From the cell containing the given text, extract its center point as [x, y] coordinate. 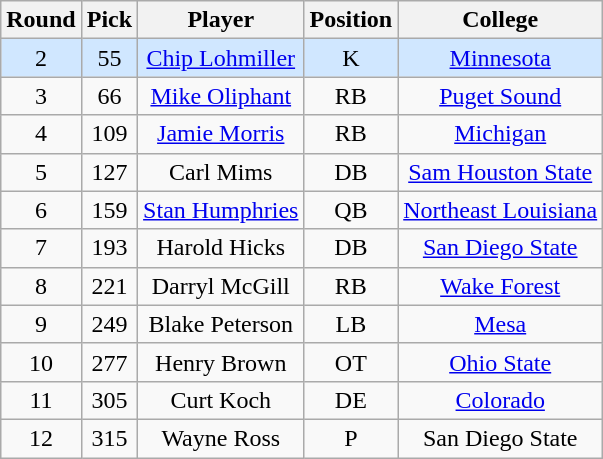
2 [41, 58]
305 [109, 400]
OT [351, 362]
Sam Houston State [500, 172]
Northeast Louisiana [500, 210]
Jamie Morris [221, 134]
315 [109, 438]
LB [351, 324]
109 [109, 134]
Wayne Ross [221, 438]
221 [109, 286]
277 [109, 362]
College [500, 20]
Puget Sound [500, 96]
Colorado [500, 400]
127 [109, 172]
Darryl McGill [221, 286]
Pick [109, 20]
Blake Peterson [221, 324]
6 [41, 210]
10 [41, 362]
159 [109, 210]
Chip Lohmiller [221, 58]
K [351, 58]
193 [109, 248]
Henry Brown [221, 362]
Wake Forest [500, 286]
Position [351, 20]
4 [41, 134]
Minnesota [500, 58]
DE [351, 400]
P [351, 438]
Mike Oliphant [221, 96]
QB [351, 210]
8 [41, 286]
7 [41, 248]
Carl Mims [221, 172]
Player [221, 20]
55 [109, 58]
249 [109, 324]
Stan Humphries [221, 210]
5 [41, 172]
66 [109, 96]
Curt Koch [221, 400]
3 [41, 96]
11 [41, 400]
Ohio State [500, 362]
Round [41, 20]
Mesa [500, 324]
12 [41, 438]
Michigan [500, 134]
Harold Hicks [221, 248]
9 [41, 324]
